Pinpoint the cell where the given text exists, returning its [x, y] midpoint coordinate. 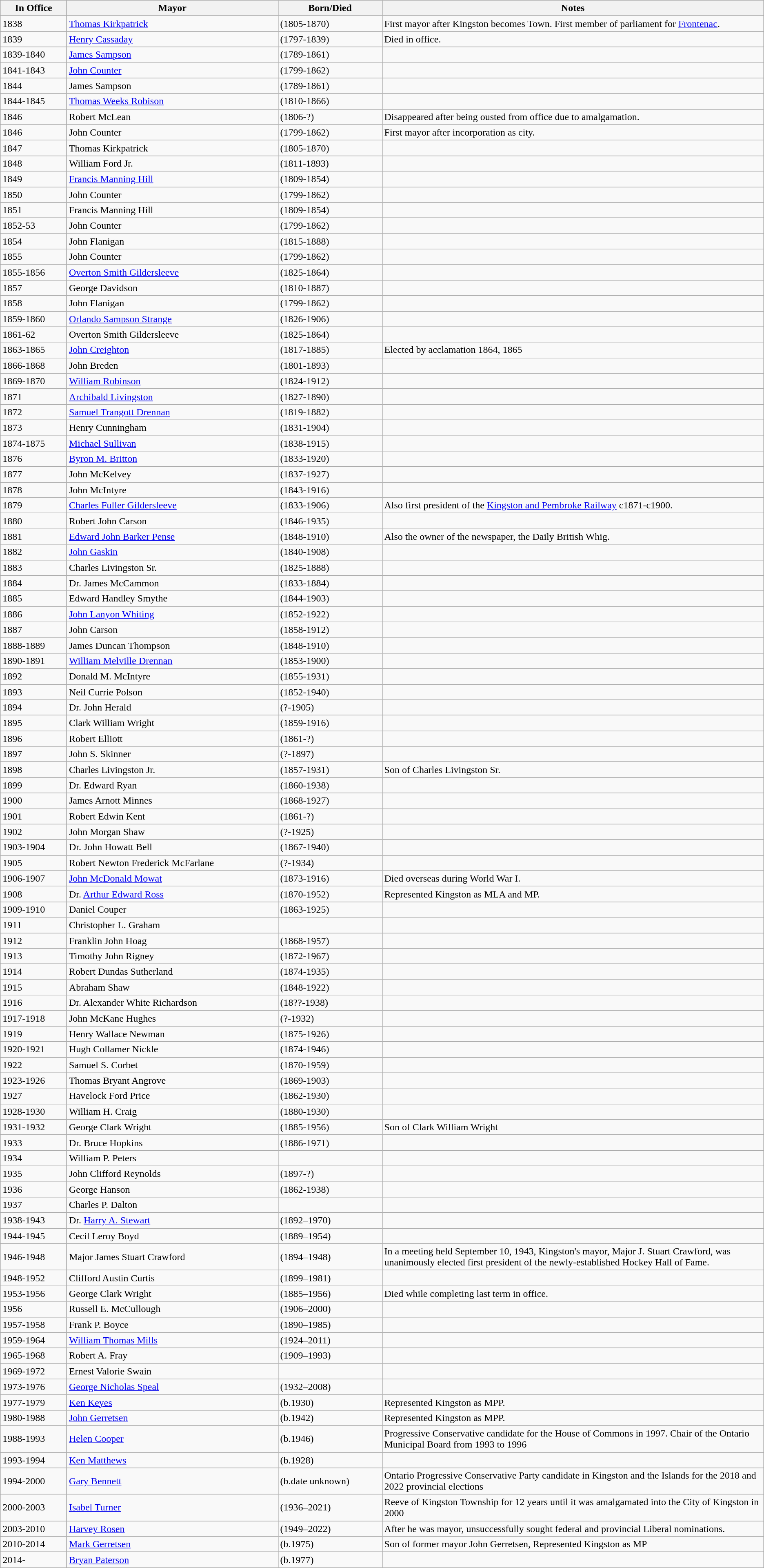
1872 [33, 412]
(b.1942) [330, 1418]
Dr. John Herald [172, 708]
1937 [33, 1205]
1881 [33, 537]
1977-1979 [33, 1402]
(1932–2008) [330, 1387]
John Carson [172, 630]
1993-1994 [33, 1460]
1871 [33, 396]
Charles Fuller Gildersleeve [172, 506]
(?-1934) [330, 863]
Died overseas during World War I. [573, 878]
1850 [33, 195]
Robert McLean [172, 117]
Major James Stuart Crawford [172, 1257]
Reeve of Kingston Township for 12 years until it was amalgamated into the City of Kingston in 2000 [573, 1508]
William Melville Drennan [172, 661]
(1880-1930) [330, 1111]
(1837-1927) [330, 474]
1898 [33, 770]
1923-1926 [33, 1080]
(b.1975) [330, 1544]
Robert Dundas Sutherland [172, 972]
2014- [33, 1560]
(1797-1839) [330, 39]
1912 [33, 940]
1946-1948 [33, 1257]
1944-1945 [33, 1236]
1965-1968 [33, 1356]
Notes [573, 8]
Russell E. McCullough [172, 1309]
Robert Newton Frederick McFarlane [172, 863]
Ontario Progressive Conservative Party candidate in Kingston and the Islands for the 2018 and 2022 provincial elections [573, 1481]
(1858-1912) [330, 630]
(1870-1959) [330, 1065]
1973-1976 [33, 1387]
(1860-1938) [330, 785]
John McKelvey [172, 474]
Harvey Rosen [172, 1529]
(18??-1938) [330, 1003]
William P. Peters [172, 1158]
1873 [33, 428]
(1890–1985) [330, 1325]
(1874-1935) [330, 972]
(1833-1906) [330, 506]
Robert Elliott [172, 739]
1911 [33, 925]
1894 [33, 708]
William H. Craig [172, 1111]
1884 [33, 583]
Son of Clark William Wright [573, 1127]
(1840-1908) [330, 552]
(1855-1931) [330, 676]
(1827-1890) [330, 396]
Son of former mayor John Gerretsen, Represented Kingston as MP [573, 1544]
Thomas Weeks Robison [172, 101]
Clark William Wright [172, 723]
1857 [33, 288]
William Robinson [172, 381]
1906-1907 [33, 878]
John Clifford Reynolds [172, 1174]
Archibald Livingston [172, 396]
George Nicholas Speal [172, 1387]
1916 [33, 1003]
1914 [33, 972]
Edward John Barker Pense [172, 537]
1844-1845 [33, 101]
Died in office. [573, 39]
Robert Edwin Kent [172, 816]
(1801-1893) [330, 365]
(1874-1946) [330, 1049]
Frank P. Boyce [172, 1325]
John Gerretsen [172, 1418]
1885 [33, 599]
Charles Livingston Jr. [172, 770]
(1869-1903) [330, 1080]
(1824-1912) [330, 381]
1920-1921 [33, 1049]
John Morgan Shaw [172, 832]
1851 [33, 210]
(b.1928) [330, 1460]
2000-2003 [33, 1508]
(1872-1967) [330, 956]
(?-1905) [330, 708]
James Duncan Thompson [172, 645]
(1811-1893) [330, 163]
1874-1875 [33, 443]
George Davidson [172, 288]
Dr. Alexander White Richardson [172, 1003]
(b.1977) [330, 1560]
After he was mayor, unsuccessfully sought federal and provincial Liberal nominations. [573, 1529]
(b.date unknown) [330, 1481]
Isabel Turner [172, 1508]
1903-1904 [33, 847]
Thomas Bryant Angrove [172, 1080]
Dr. John Howatt Bell [172, 847]
1895 [33, 723]
(1852-1940) [330, 692]
1969-1972 [33, 1371]
1849 [33, 179]
(1833-1920) [330, 459]
Henry Cassaday [172, 39]
1938-1943 [33, 1221]
(1870-1952) [330, 894]
1839 [33, 39]
(1936–2021) [330, 1508]
Gary Bennett [172, 1481]
John McKane Hughes [172, 1018]
Charles P. Dalton [172, 1205]
Mayor [172, 8]
Dr. Harry A. Stewart [172, 1221]
(b.1930) [330, 1402]
Samuel S. Corbet [172, 1065]
1933 [33, 1143]
1841-1843 [33, 70]
George Hanson [172, 1189]
(1838-1915) [330, 443]
Dr. Arthur Edward Ross [172, 894]
Son of Charles Livingston Sr. [573, 770]
1919 [33, 1034]
1882 [33, 552]
Neil Currie Polson [172, 692]
(1853-1900) [330, 661]
Hugh Collamer Nickle [172, 1049]
1838 [33, 24]
Also the owner of the newspaper, the Daily British Whig. [573, 537]
1880 [33, 521]
(1810-1887) [330, 288]
Michael Sullivan [172, 443]
John McDonald Mowat [172, 878]
1953-1956 [33, 1294]
Ken Keyes [172, 1402]
Born/Died [330, 8]
1901 [33, 816]
1908 [33, 894]
1848 [33, 163]
Represented Kingston as MLA and MP. [573, 894]
Edward Handley Smythe [172, 599]
1852-53 [33, 226]
1935 [33, 1174]
1957-1958 [33, 1325]
(1867-1940) [330, 847]
(1868-1927) [330, 801]
(1825-1888) [330, 568]
(1892–1970) [330, 1221]
1897 [33, 754]
(1924–2011) [330, 1340]
Byron M. Britton [172, 459]
James Arnott Minnes [172, 801]
1859-1860 [33, 319]
(1909–1993) [330, 1356]
(1817-1885) [330, 350]
(1815-1888) [330, 241]
1855 [33, 257]
1877 [33, 474]
1948-1952 [33, 1278]
(1819-1882) [330, 412]
(1831-1904) [330, 428]
Daniel Couper [172, 909]
(1885–1956) [330, 1294]
Ernest Valorie Swain [172, 1371]
1839-1840 [33, 55]
1980-1988 [33, 1418]
2003-2010 [33, 1529]
Also first president of the Kingston and Pembroke Railway c1871-c1900. [573, 506]
(1862-1930) [330, 1096]
(1873-1916) [330, 878]
1890-1891 [33, 661]
(1862-1938) [330, 1189]
(1844-1903) [330, 599]
(b.1946) [330, 1439]
John Creighton [172, 350]
1899 [33, 785]
First mayor after incorporation as city. [573, 132]
1861-62 [33, 334]
1900 [33, 801]
1922 [33, 1065]
(1857-1931) [330, 770]
(1852-1922) [330, 614]
1913 [33, 956]
(1806-?) [330, 117]
Donald M. McIntyre [172, 676]
Mark Gerretsen [172, 1544]
(1899–1981) [330, 1278]
(1843-1916) [330, 490]
(1868-1957) [330, 940]
Timothy John Rigney [172, 956]
William Ford Jr. [172, 163]
(1863-1925) [330, 909]
1988-1993 [33, 1439]
Franklin John Hoag [172, 940]
John Gaskin [172, 552]
1909-1910 [33, 909]
1917-1918 [33, 1018]
Elected by acclamation 1864, 1865 [573, 350]
John Breden [172, 365]
Ken Matthews [172, 1460]
1866-1868 [33, 365]
Robert John Carson [172, 521]
John McIntyre [172, 490]
(1894–1948) [330, 1257]
1905 [33, 863]
John S. Skinner [172, 754]
Progressive Conservative candidate for the House of Commons in 1997. Chair of the Ontario Municipal Board from 1993 to 1996 [573, 1439]
1847 [33, 148]
1959-1964 [33, 1340]
Charles Livingston Sr. [172, 568]
(1875-1926) [330, 1034]
(1897-?) [330, 1174]
Christopher L. Graham [172, 925]
1888-1889 [33, 645]
Helen Cooper [172, 1439]
(1810-1866) [330, 101]
Orlando Sampson Strange [172, 319]
(1826-1906) [330, 319]
Abraham Shaw [172, 987]
1858 [33, 303]
1887 [33, 630]
1956 [33, 1309]
First mayor after Kingston becomes Town. First member of parliament for Frontenac. [573, 24]
1936 [33, 1189]
Died while completing last term in office. [573, 1294]
William Thomas Mills [172, 1340]
1892 [33, 676]
1855-1856 [33, 272]
1915 [33, 987]
Henry Wallace Newman [172, 1034]
Robert A. Fray [172, 1356]
Samuel Trangott Drennan [172, 412]
1883 [33, 568]
Clifford Austin Curtis [172, 1278]
(1846-1935) [330, 521]
(?-1925) [330, 832]
1927 [33, 1096]
(1906–2000) [330, 1309]
(1949–2022) [330, 1529]
John Lanyon Whiting [172, 614]
1928-1930 [33, 1111]
1869-1870 [33, 381]
(?-1897) [330, 754]
(1885-1956) [330, 1127]
Cecil Leroy Boyd [172, 1236]
Dr. Bruce Hopkins [172, 1143]
2010-2014 [33, 1544]
Henry Cunningham [172, 428]
(1859-1916) [330, 723]
Bryan Paterson [172, 1560]
1893 [33, 692]
(1848-1922) [330, 987]
1934 [33, 1158]
1876 [33, 459]
Disappeared after being ousted from office due to amalgamation. [573, 117]
(?-1932) [330, 1018]
1878 [33, 490]
Dr. Edward Ryan [172, 785]
Havelock Ford Price [172, 1096]
1844 [33, 86]
1994-2000 [33, 1481]
Dr. James McCammon [172, 583]
1896 [33, 739]
(1889–1954) [330, 1236]
1931-1932 [33, 1127]
1854 [33, 241]
(1886-1971) [330, 1143]
In Office [33, 8]
1902 [33, 832]
1863-1865 [33, 350]
1879 [33, 506]
1886 [33, 614]
(1833-1884) [330, 583]
